Return [X, Y] of the center of cell containing provided text 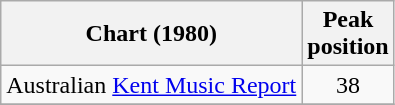
Peakposition [348, 34]
Australian Kent Music Report [152, 85]
38 [348, 85]
Chart (1980) [152, 34]
